Return the [x, y] coordinate for the center point of the cell that contains the specified text.  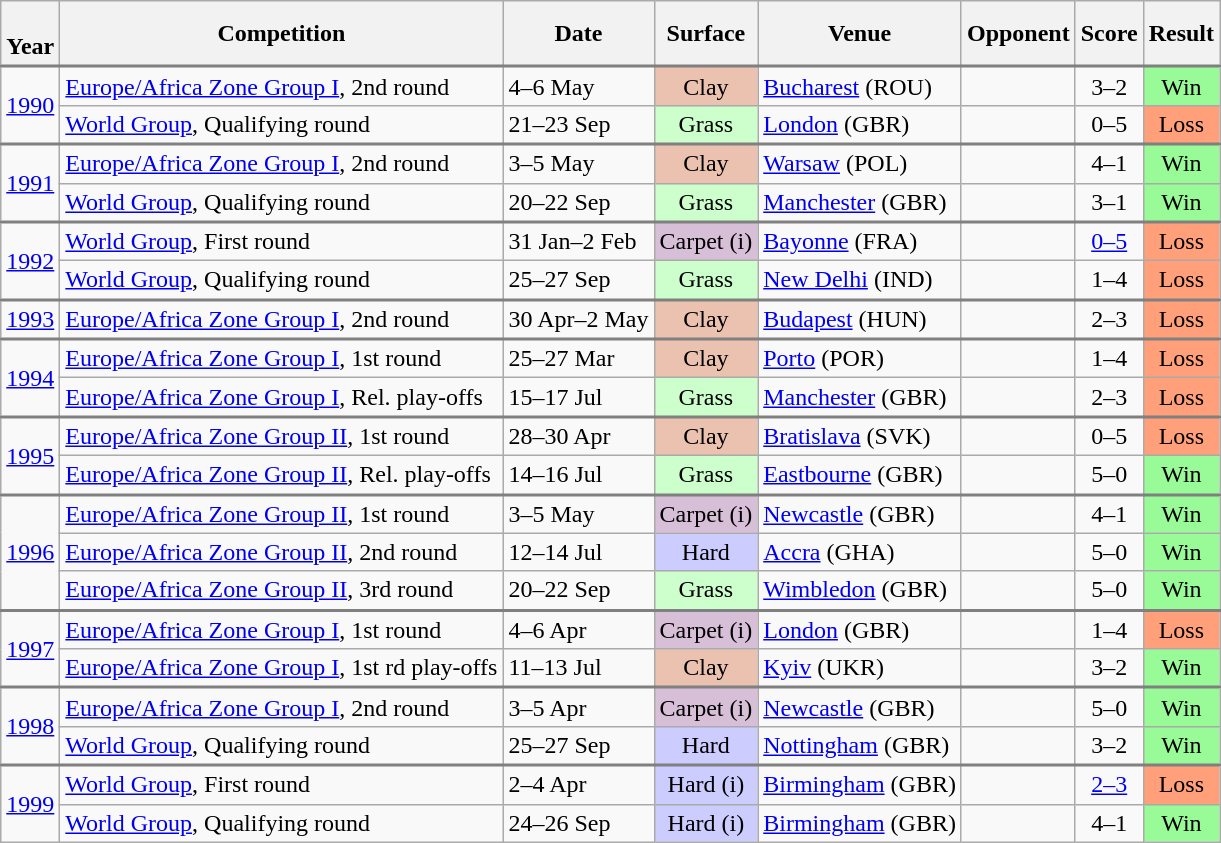
Year [30, 34]
Bucharest (ROU) [860, 86]
1999 [30, 804]
31 Jan–2 Feb [578, 242]
Bratislava (SVK) [860, 436]
3–5 Apr [578, 708]
1991 [30, 183]
Wimbledon (GBR) [860, 590]
30 Apr–2 May [578, 319]
Result [1181, 34]
14–16 Jul [578, 474]
Kyiv (UKR) [860, 668]
28–30 Apr [578, 436]
1994 [30, 378]
Competition [282, 34]
15–17 Jul [578, 398]
1998 [30, 727]
1993 [30, 319]
11–13 Jul [578, 668]
Europe/Africa Zone Group II, 2nd round [282, 552]
Europe/Africa Zone Group I, Rel. play-offs [282, 398]
Europe/Africa Zone Group II, 3rd round [282, 590]
Porto (POR) [860, 358]
Warsaw (POL) [860, 164]
12–14 Jul [578, 552]
Date [578, 34]
1996 [30, 552]
25–27 Mar [578, 358]
Budapest (HUN) [860, 319]
1990 [30, 106]
24–26 Sep [578, 823]
21–23 Sep [578, 124]
Europe/Africa Zone Group II, Rel. play-offs [282, 474]
New Delhi (IND) [860, 280]
1992 [30, 261]
Eastbourne (GBR) [860, 474]
4–6 May [578, 86]
Bayonne (FRA) [860, 242]
4–6 Apr [578, 630]
Nottingham (GBR) [860, 746]
1997 [30, 649]
1995 [30, 456]
Venue [860, 34]
Surface [706, 34]
Europe/Africa Zone Group I, 1st rd play-offs [282, 668]
2–4 Apr [578, 784]
Score [1109, 34]
Opponent [1018, 34]
Accra (GHA) [860, 552]
3–1 [1109, 202]
